Output the [X, Y] coordinate of the center of the cell containing the given text.  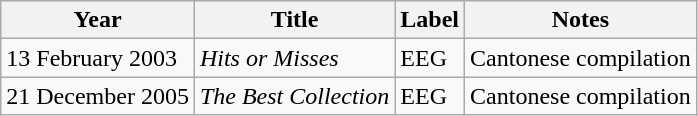
Notes [581, 20]
Hits or Misses [294, 58]
Title [294, 20]
Label [430, 20]
Year [98, 20]
21 December 2005 [98, 96]
The Best Collection [294, 96]
13 February 2003 [98, 58]
